Scan for the cell matching the given text and deliver its (X, Y) coordinate at center. 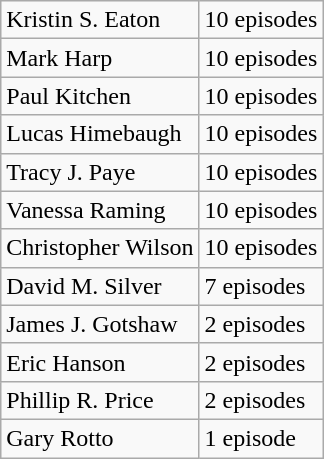
Christopher Wilson (100, 248)
Gary Rotto (100, 438)
James J. Gotshaw (100, 324)
David M. Silver (100, 286)
Paul Kitchen (100, 96)
Phillip R. Price (100, 400)
Mark Harp (100, 58)
Kristin S. Eaton (100, 20)
1 episode (261, 438)
Vanessa Raming (100, 210)
Lucas Himebaugh (100, 134)
7 episodes (261, 286)
Eric Hanson (100, 362)
Tracy J. Paye (100, 172)
